Return [X, Y] of the center of cell containing provided text 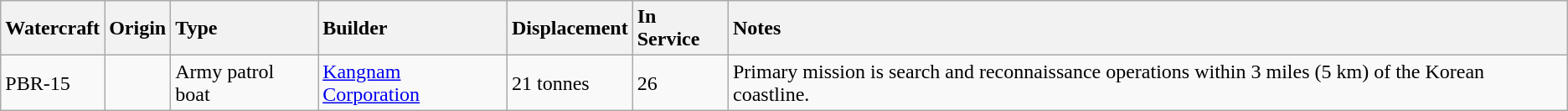
21 tonnes [570, 82]
Notes [1148, 29]
Watercraft [53, 29]
Origin [137, 29]
Primary mission is search and reconnaissance operations within 3 miles (5 km) of the Korean coastline. [1148, 82]
In Service [680, 29]
26 [680, 82]
PBR-15 [53, 82]
Builder [413, 29]
Army patrol boat [245, 82]
Type [245, 29]
Kangnam Corporation [413, 82]
Displacement [570, 29]
